Capture the cell that displays the provided text and extract its [X, Y] central coordinate. 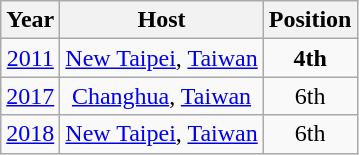
2011 [30, 58]
Changhua, Taiwan [162, 96]
Host [162, 20]
2018 [30, 134]
Year [30, 20]
2017 [30, 96]
4th [310, 58]
Position [310, 20]
